Provide the [x, y] coordinate of the cell's center where the given text is located.  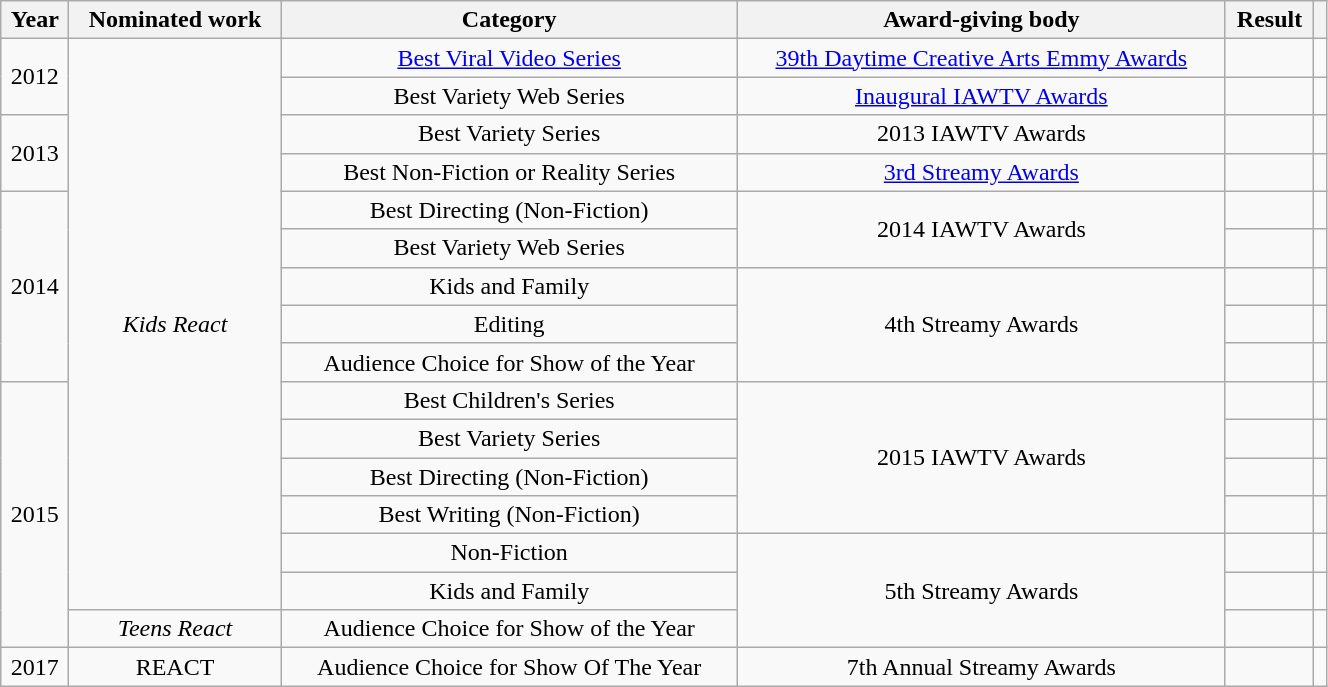
39th Daytime Creative Arts Emmy Awards [981, 58]
4th Streamy Awards [981, 324]
Non-Fiction [509, 553]
Editing [509, 324]
5th Streamy Awards [981, 591]
Best Writing (Non-Fiction) [509, 515]
Teens React [175, 629]
Award-giving body [981, 20]
2013 [35, 153]
REACT [175, 667]
3rd Streamy Awards [981, 172]
Best Non-Fiction or Reality Series [509, 172]
2015 IAWTV Awards [981, 457]
2014 [35, 286]
2015 [35, 514]
2013 IAWTV Awards [981, 134]
Year [35, 20]
7th Annual Streamy Awards [981, 667]
Nominated work [175, 20]
Audience Choice for Show Of The Year [509, 667]
2012 [35, 77]
Kids React [175, 324]
Inaugural IAWTV Awards [981, 96]
2017 [35, 667]
Best Viral Video Series [509, 58]
Result [1269, 20]
Category [509, 20]
Best Children's Series [509, 400]
2014 IAWTV Awards [981, 229]
